Search for the cell housing the specified text and yield its (x, y) center coordinate. 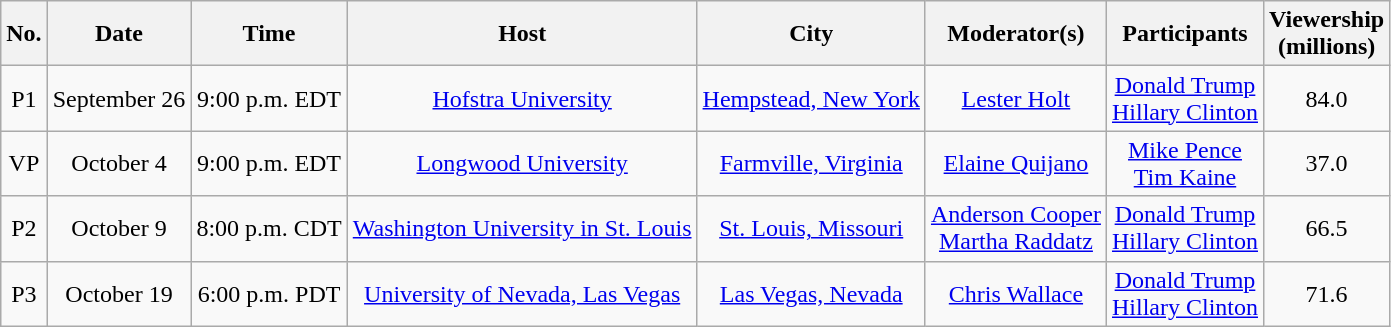
66.5 (1327, 228)
P2 (24, 228)
Time (269, 34)
Las Vegas, Nevada (811, 294)
St. Louis, Missouri (811, 228)
Date (119, 34)
Viewership(millions) (1327, 34)
Mike PenceTim Kaine (1184, 164)
No. (24, 34)
Hempstead, New York (811, 98)
University of Nevada, Las Vegas (522, 294)
P1 (24, 98)
October 19 (119, 294)
Host (522, 34)
8:00 p.m. CDT (269, 228)
Anderson CooperMartha Raddatz (1016, 228)
VP (24, 164)
37.0 (1327, 164)
October 9 (119, 228)
Washington University in St. Louis (522, 228)
City (811, 34)
71.6 (1327, 294)
Chris Wallace (1016, 294)
6:00 p.m. PDT (269, 294)
Farmville, Virginia (811, 164)
Lester Holt (1016, 98)
Longwood University (522, 164)
October 4 (119, 164)
Moderator(s) (1016, 34)
September 26 (119, 98)
P3 (24, 294)
84.0 (1327, 98)
Participants (1184, 34)
Elaine Quijano (1016, 164)
Hofstra University (522, 98)
